Locate the cell with the specified text and output its (X, Y) center coordinate. 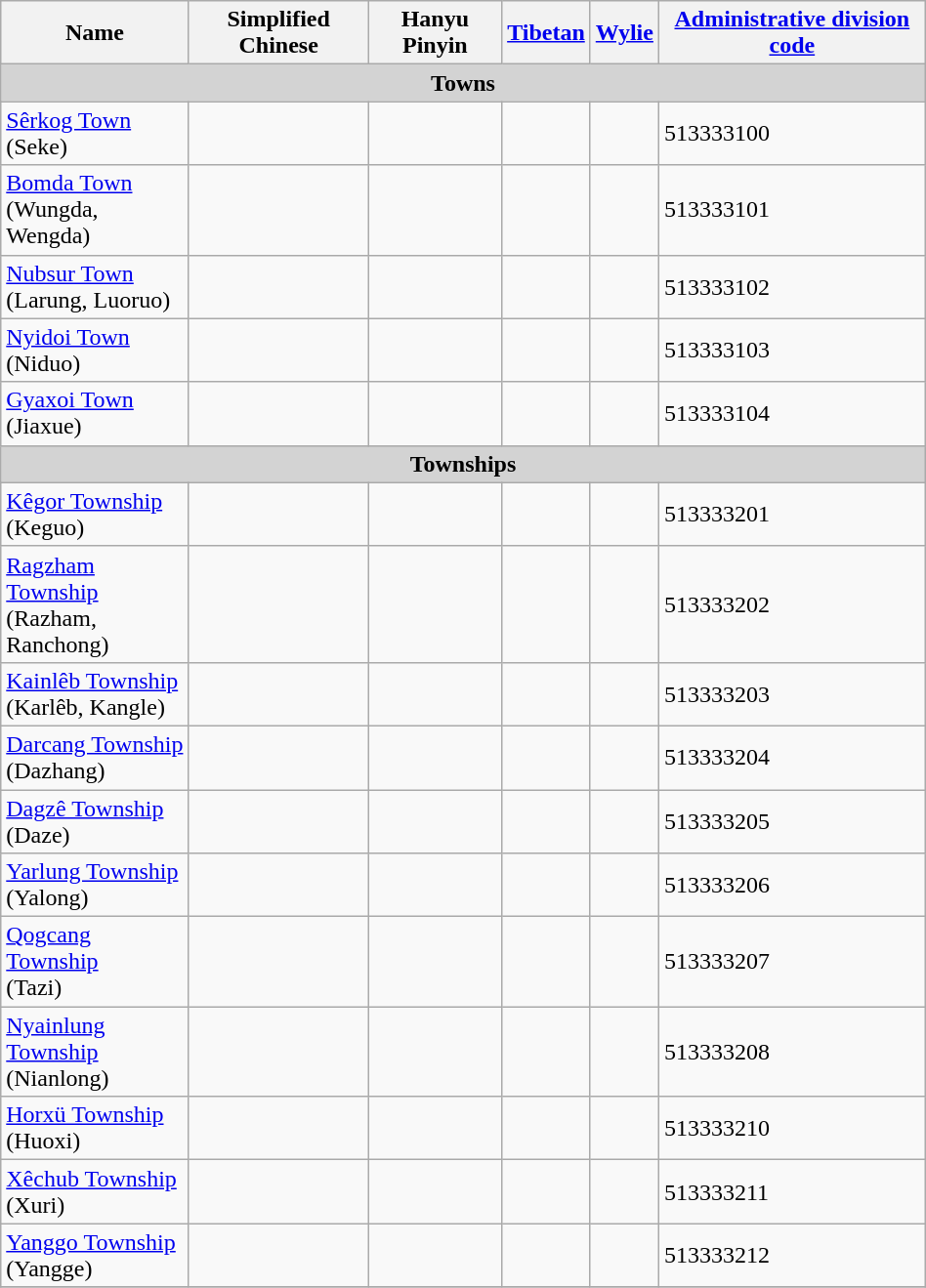
513333205 (791, 820)
Xêchub Township(Xuri) (95, 1191)
513333212 (791, 1256)
513333101 (791, 210)
Yanggo Township(Yangge) (95, 1256)
513333206 (791, 885)
Townships (463, 464)
513333103 (791, 350)
Towns (463, 83)
Yarlung Township(Yalong) (95, 885)
513333202 (791, 603)
Wylie (624, 33)
Ragzham Township(Razham, Ranchong) (95, 603)
Nyainlung Township(Nianlong) (95, 1052)
Administrative division code (791, 33)
Darcang Township(Dazhang) (95, 758)
513333204 (791, 758)
Kainlêb Township(Karlêb, Kangle) (95, 693)
513333207 (791, 962)
513333100 (791, 133)
513333203 (791, 693)
513333201 (791, 514)
Simplified Chinese (278, 33)
Name (95, 33)
513333104 (791, 414)
Hanyu Pinyin (436, 33)
513333210 (791, 1129)
Dagzê Township(Daze) (95, 820)
Horxü Township(Huoxi) (95, 1129)
Gyaxoi Town(Jiaxue) (95, 414)
Sêrkog Town(Seke) (95, 133)
Bomda Town(Wungda, Wengda) (95, 210)
Tibetan (547, 33)
513333211 (791, 1191)
Qogcang Township(Tazi) (95, 962)
513333102 (791, 287)
513333208 (791, 1052)
Nyidoi Town(Niduo) (95, 350)
Nubsur Town(Larung, Luoruo) (95, 287)
Kêgor Township(Keguo) (95, 514)
